Extract the [X, Y] coordinate from the center of the cell holding the provided text.  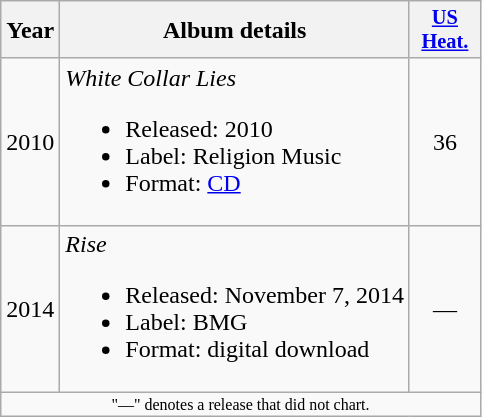
USHeat. [444, 30]
— [444, 308]
Album details [235, 30]
36 [444, 142]
Year [30, 30]
"—" denotes a release that did not chart. [241, 405]
2014 [30, 308]
RiseReleased: November 7, 2014Label: BMGFormat: digital download [235, 308]
White Collar LiesReleased: 2010Label: Religion MusicFormat: CD [235, 142]
2010 [30, 142]
